For the text-containing cell, return its midpoint in [x, y] coordinate format. 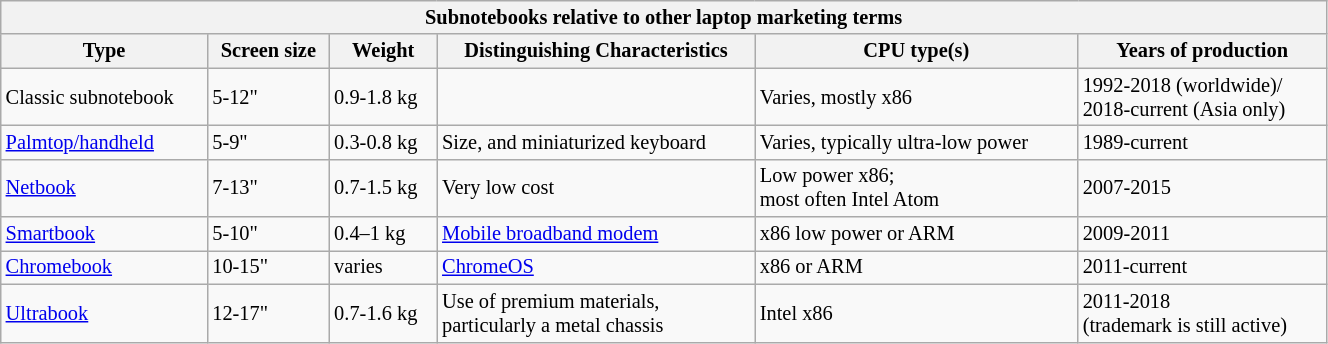
Classic subnotebook [104, 97]
2007-2015 [1202, 188]
Distinguishing Characteristics [596, 51]
CPU type(s) [916, 51]
Varies, mostly x86 [916, 97]
Very low cost [596, 188]
Mobile broadband modem [596, 234]
x86 or ARM [916, 267]
5-12" [268, 97]
Years of production [1202, 51]
10-15" [268, 267]
0.3-0.8 kg [383, 142]
Ultrabook [104, 313]
2011-2018(trademark is still active) [1202, 313]
Chromebook [104, 267]
ChromeOS [596, 267]
0.7-1.6 kg [383, 313]
7-13" [268, 188]
12-17" [268, 313]
1992-2018 (worldwide)/2018-current (Asia only) [1202, 97]
5-10" [268, 234]
Weight [383, 51]
Intel x86 [916, 313]
Low power x86;most often Intel Atom [916, 188]
2011-current [1202, 267]
varies [383, 267]
Palmtop/handheld [104, 142]
Netbook [104, 188]
2009-2011 [1202, 234]
Smartbook [104, 234]
0.9-1.8 kg [383, 97]
0.7-1.5 kg [383, 188]
0.4–1 kg [383, 234]
Use of premium materials,particularly a metal chassis [596, 313]
Type [104, 51]
x86 low power or ARM [916, 234]
Screen size [268, 51]
Subnotebooks relative to other laptop marketing terms [664, 17]
5-9" [268, 142]
Size, and miniaturized keyboard [596, 142]
Varies, typically ultra-low power [916, 142]
1989-current [1202, 142]
